Scan for the cell matching the given text and deliver its [x, y] coordinate at center. 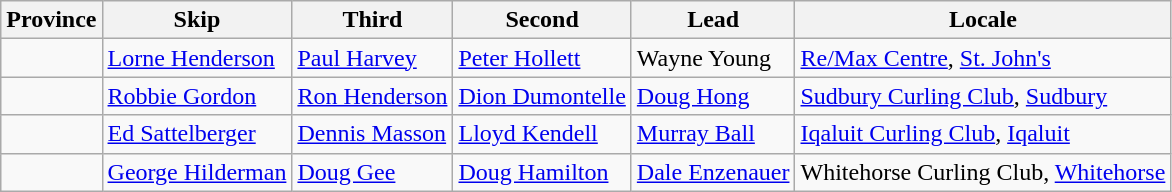
Dennis Masson [372, 134]
Doug Gee [372, 172]
Doug Hong [713, 96]
Iqaluit Curling Club, Iqaluit [983, 134]
Locale [983, 20]
Murray Ball [713, 134]
Ron Henderson [372, 96]
Dion Dumontelle [542, 96]
Lloyd Kendell [542, 134]
Dale Enzenauer [713, 172]
Third [372, 20]
George Hilderman [197, 172]
Wayne Young [713, 58]
Lorne Henderson [197, 58]
Re/Max Centre, St. John's [983, 58]
Doug Hamilton [542, 172]
Paul Harvey [372, 58]
Ed Sattelberger [197, 134]
Second [542, 20]
Whitehorse Curling Club, Whitehorse [983, 172]
Sudbury Curling Club, Sudbury [983, 96]
Lead [713, 20]
Robbie Gordon [197, 96]
Skip [197, 20]
Province [52, 20]
Peter Hollett [542, 58]
